Detect which cell encompasses the target text, then output its [X, Y] center coordinate. 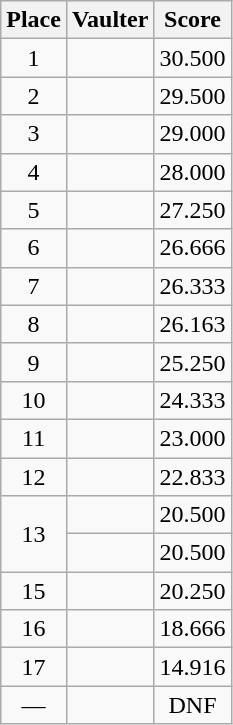
4 [34, 172]
11 [34, 438]
— [34, 705]
29.500 [192, 96]
7 [34, 286]
5 [34, 210]
26.163 [192, 324]
26.666 [192, 248]
9 [34, 362]
12 [34, 477]
23.000 [192, 438]
3 [34, 134]
DNF [192, 705]
15 [34, 591]
17 [34, 667]
1 [34, 58]
25.250 [192, 362]
18.666 [192, 629]
16 [34, 629]
22.833 [192, 477]
8 [34, 324]
Score [192, 20]
29.000 [192, 134]
Place [34, 20]
20.250 [192, 591]
26.333 [192, 286]
14.916 [192, 667]
6 [34, 248]
10 [34, 400]
30.500 [192, 58]
13 [34, 534]
2 [34, 96]
28.000 [192, 172]
27.250 [192, 210]
24.333 [192, 400]
Vaulter [110, 20]
